Scan for the cell matching the given text and deliver its (X, Y) coordinate at center. 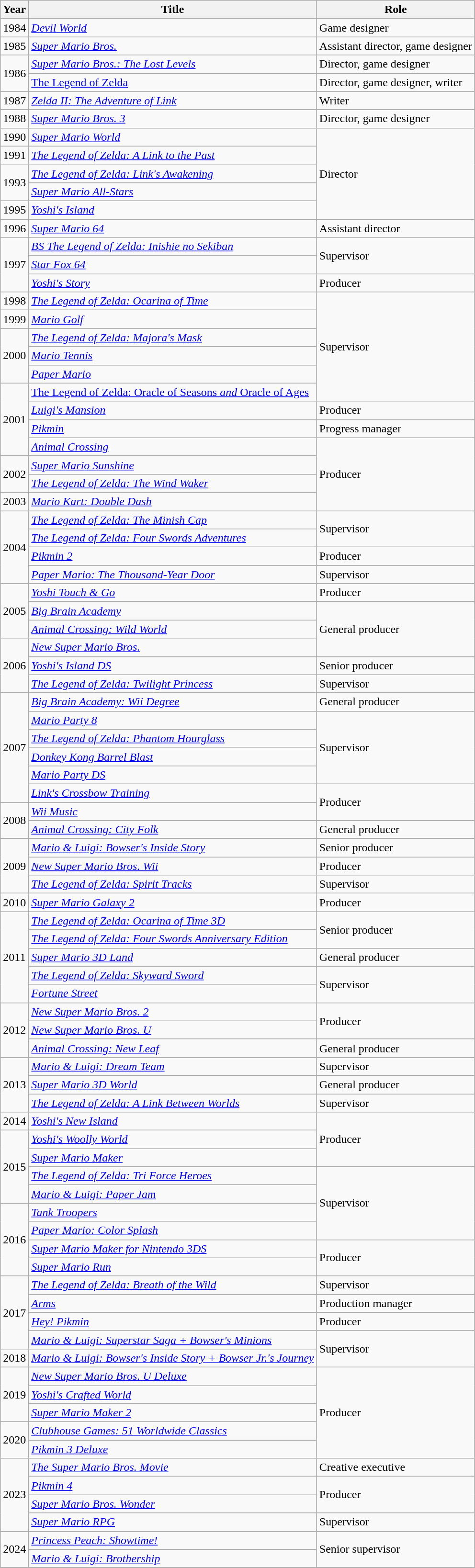
2013 (14, 1084)
The Legend of Zelda: The Minish Cap (173, 519)
Arms (173, 1303)
The Legend of Zelda: Oracle of Seasons and Oracle of Ages (173, 392)
2012 (14, 1030)
1993 (14, 182)
Clubhouse Games: 51 Worldwide Classics (173, 1431)
Super Mario World (173, 137)
Star Fox 64 (173, 265)
2004 (14, 547)
1990 (14, 137)
Yoshi's Story (173, 283)
Pikmin 4 (173, 1486)
The Legend of Zelda (173, 82)
Super Mario Maker (173, 1158)
Devil World (173, 28)
2015 (14, 1167)
1984 (14, 28)
1997 (14, 265)
2003 (14, 501)
Director, game designer, writer (396, 82)
The Legend of Zelda: Majora's Mask (173, 338)
Super Mario Bros.: The Lost Levels (173, 64)
2020 (14, 1440)
Pikmin (173, 429)
The Legend of Zelda: Twilight Princess (173, 684)
New Super Mario Bros. 2 (173, 1012)
Mario & Luigi: Dream Team (173, 1066)
Director (396, 173)
The Legend of Zelda: Phantom Hourglass (173, 738)
Writer (396, 101)
The Super Mario Bros. Movie (173, 1467)
The Legend of Zelda: Skyward Sword (173, 975)
2007 (14, 747)
Link's Crossbow Training (173, 793)
Super Mario Bros. 3 (173, 119)
Mario & Luigi: Bowser's Inside Story + Bowser Jr.'s Journey (173, 1358)
Wii Music (173, 812)
Tank Troopers (173, 1212)
Mario & Luigi: Superstar Saga + Bowser's Minions (173, 1340)
BS The Legend of Zelda: Inishie no Sekiban (173, 247)
Yoshi's Woolly World (173, 1139)
Mario Kart: Double Dash (173, 501)
Yoshi's New Island (173, 1121)
Super Mario Sunshine (173, 465)
2000 (14, 356)
Pikmin 2 (173, 556)
2001 (14, 419)
The Legend of Zelda: Four Swords Adventures (173, 538)
Super Mario Bros. Wonder (173, 1504)
The Legend of Zelda: A Link Between Worlds (173, 1103)
2008 (14, 821)
1996 (14, 228)
Fortune Street (173, 993)
1995 (14, 210)
2002 (14, 474)
Game designer (396, 28)
Progress manager (396, 429)
1987 (14, 101)
2006 (14, 666)
New Super Mario Bros. U Deluxe (173, 1376)
Super Mario 64 (173, 228)
Year (14, 10)
1991 (14, 155)
Yoshi's Island (173, 210)
Assistant director (396, 228)
Animal Crossing: Wild World (173, 629)
Creative executive (396, 1467)
2016 (14, 1240)
Big Brain Academy: Wii Degree (173, 702)
2018 (14, 1358)
Zelda II: The Adventure of Link (173, 101)
2024 (14, 1549)
The Legend of Zelda: Spirit Tracks (173, 884)
2011 (14, 957)
Production manager (396, 1303)
1988 (14, 119)
Super Mario Galaxy 2 (173, 902)
Mario Golf (173, 319)
Super Mario Run (173, 1267)
The Legend of Zelda: The Wind Waker (173, 483)
The Legend of Zelda: Four Swords Anniversary Edition (173, 939)
1986 (14, 73)
Super Mario 3D World (173, 1084)
2019 (14, 1394)
Mario Party DS (173, 775)
New Super Mario Bros. (173, 647)
2014 (14, 1121)
Yoshi's Crafted World (173, 1395)
Yoshi Touch & Go (173, 593)
Role (396, 10)
The Legend of Zelda: Tri Force Heroes (173, 1176)
1999 (14, 319)
Super Mario Maker for Nintendo 3DS (173, 1249)
Super Mario Bros. (173, 46)
2005 (14, 611)
Donkey Kong Barrel Blast (173, 756)
The Legend of Zelda: Link's Awakening (173, 173)
Mario & Luigi: Bowser's Inside Story (173, 848)
2023 (14, 1495)
Big Brain Academy (173, 611)
The Legend of Zelda: Breath of the Wild (173, 1285)
Mario Party 8 (173, 720)
Mario & Luigi: Brothership (173, 1558)
1998 (14, 301)
Animal Crossing (173, 447)
2009 (14, 866)
The Legend of Zelda: Ocarina of Time 3D (173, 921)
Mario & Luigi: Paper Jam (173, 1194)
Pikmin 3 Deluxe (173, 1449)
Animal Crossing: New Leaf (173, 1048)
Luigi's Mansion (173, 410)
Super Mario Maker 2 (173, 1413)
2010 (14, 902)
Yoshi's Island DS (173, 666)
New Super Mario Bros. U (173, 1030)
Animal Crossing: City Folk (173, 830)
2017 (14, 1312)
The Legend of Zelda: A Link to the Past (173, 155)
Senior supervisor (396, 1549)
Mario Tennis (173, 356)
Super Mario All-Stars (173, 192)
Super Mario 3D Land (173, 957)
1985 (14, 46)
The Legend of Zelda: Ocarina of Time (173, 301)
Paper Mario: The Thousand-Year Door (173, 575)
New Super Mario Bros. Wii (173, 866)
Paper Mario: Color Splash (173, 1230)
Princess Peach: Showtime! (173, 1540)
Assistant director, game designer (396, 46)
Hey! Pikmin (173, 1321)
Title (173, 10)
Paper Mario (173, 374)
Super Mario RPG (173, 1522)
